Capture the cell that displays the provided text and extract its [x, y] central coordinate. 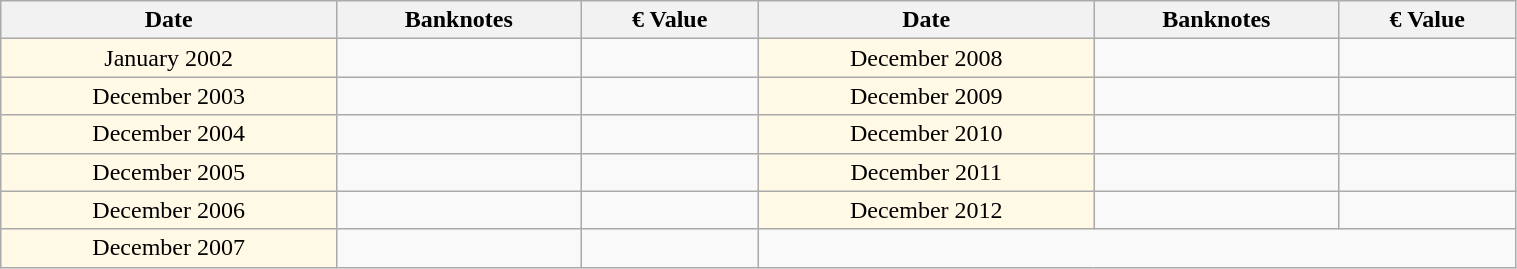
December 2006 [169, 210]
December 2004 [169, 134]
December 2003 [169, 96]
December 2010 [926, 134]
December 2012 [926, 210]
January 2002 [169, 58]
December 2011 [926, 172]
December 2008 [926, 58]
December 2007 [169, 248]
December 2005 [169, 172]
December 2009 [926, 96]
